Search for the cell housing the specified text and yield its [X, Y] center coordinate. 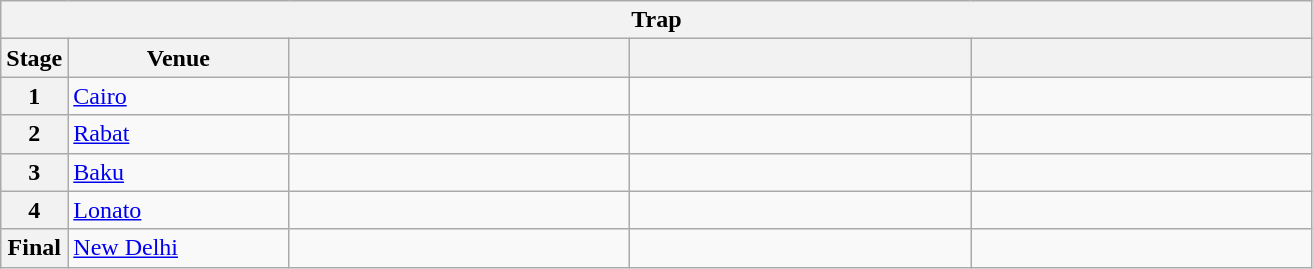
1 [34, 96]
Cairo [178, 96]
4 [34, 210]
Venue [178, 58]
New Delhi [178, 248]
Final [34, 248]
Rabat [178, 134]
2 [34, 134]
3 [34, 172]
Baku [178, 172]
Trap [656, 20]
Lonato [178, 210]
Stage [34, 58]
